Determine the (x, y) coordinate at the center of the cell enclosing the given text.  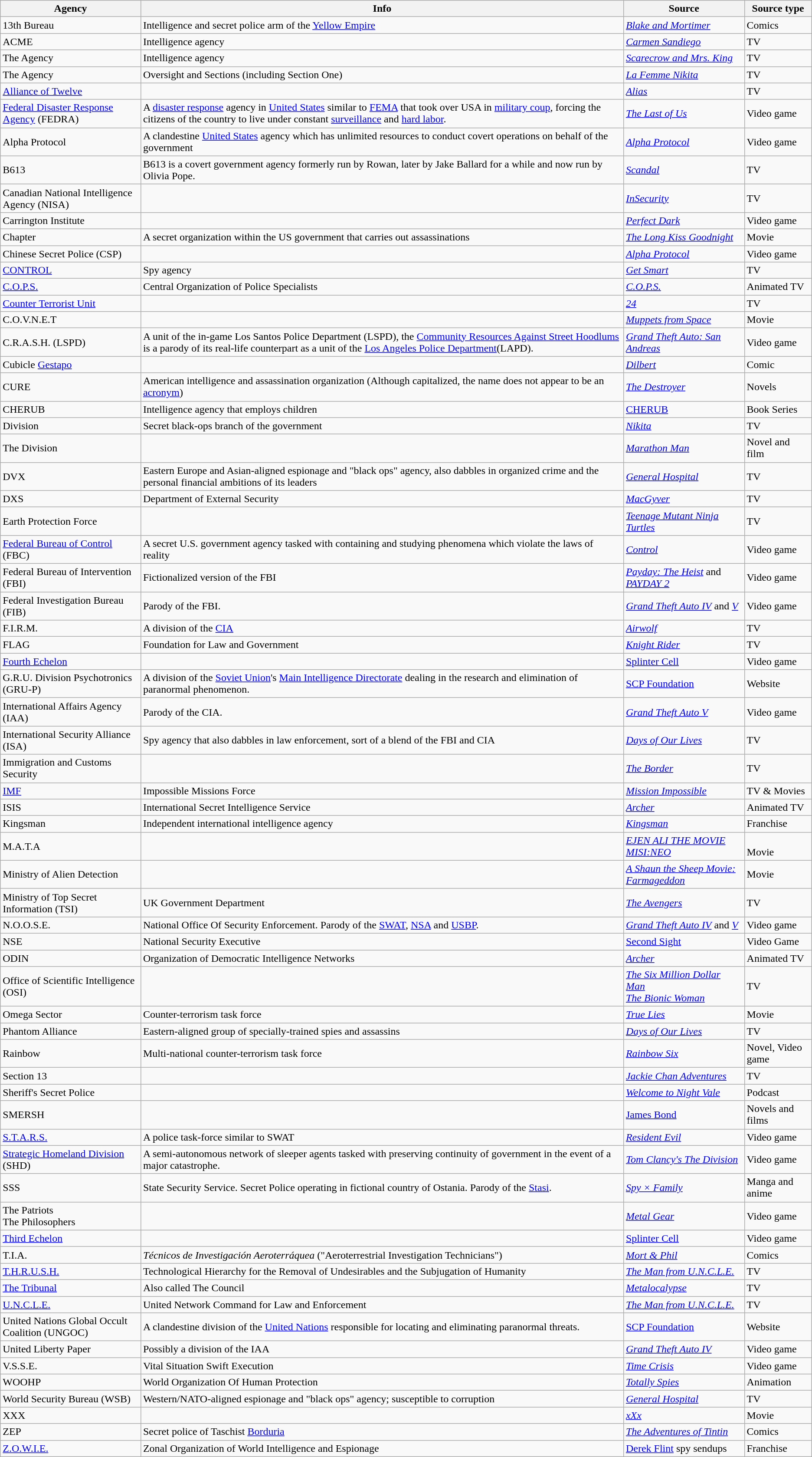
T.H.R.U.S.H. (71, 1271)
The Tribunal (71, 1288)
B613 is a covert government agency formerly run by Rowan, later by Jake Ballard for a while and now run by Olivia Pope. (382, 170)
Video Game (778, 941)
The Patriots The Philosophers (71, 1216)
True Lies (684, 1015)
G.R.U. Division Psychotronics (GRU-P) (71, 684)
Muppets from Space (684, 320)
Payday: The Heist and PAYDAY 2 (684, 577)
Blake and Mortimer (684, 25)
Dilbert (684, 365)
Technological Hierarchy for the Removal of Undesirables and the Subjugation of Humanity (382, 1271)
Agency (71, 9)
MacGyver (684, 499)
Novels and films (778, 1115)
A secret organization within the US government that carries out assassinations (382, 237)
Eastern-aligned group of specially-trained spies and assassins (382, 1031)
UK Government Department (382, 903)
Department of External Security (382, 499)
Central Organization of Police Specialists (382, 287)
Animation (778, 1382)
ISIS (71, 807)
American intelligence and assassination organization (Although capitalized, the name does not appear to be an acronym) (382, 387)
United Liberty Paper (71, 1349)
Novel, Video game (778, 1054)
Source type (778, 9)
Oversight and Sections (including Section One) (382, 75)
Derek Flint spy sendups (684, 1448)
Canadian National Intelligence Agency (NISA) (71, 198)
Rainbow Six (684, 1054)
Cubicle Gestapo (71, 365)
Grand Theft Auto IV (684, 1349)
National Security Executive (382, 941)
The Last of Us (684, 114)
Federal Bureau of Control (FBC) (71, 549)
Carmen Sandiego (684, 42)
United Nations Global Occult Coalition (UNGOC) (71, 1327)
Grand Theft Auto: San Andreas (684, 342)
Marathon Man (684, 448)
Tom Clancy's The Division (684, 1160)
The Adventures of Tintin (684, 1432)
Organization of Democratic Intelligence Networks (382, 958)
Scarecrow and Mrs. King (684, 58)
Control (684, 549)
The Border (684, 768)
B613 (71, 170)
Zonal Organization of World Intelligence and Espionage (382, 1448)
FLAG (71, 645)
CONTROL (71, 270)
Phantom Alliance (71, 1031)
24 (684, 303)
13th Bureau (71, 25)
National Office Of Security Enforcement. Parody of the SWAT, NSA and USBP. (382, 925)
ZEP (71, 1432)
Second Sight (684, 941)
Rainbow (71, 1054)
ACME (71, 42)
Fictionalized version of the FBI (382, 577)
M.A.T.A (71, 846)
The Six Million Dollar Man The Bionic Woman (684, 987)
A police task-force similar to SWAT (382, 1137)
Section 13 (71, 1076)
Alias (684, 91)
Western/NATO-aligned espionage and "black ops" agency; susceptible to corruption (382, 1399)
James Bond (684, 1115)
Source (684, 9)
Immigration and Customs Security (71, 768)
ODIN (71, 958)
U.N.C.L.E. (71, 1304)
Chinese Secret Police (CSP) (71, 254)
Teenage Mutant Ninja Turtles (684, 521)
Novels (778, 387)
xXx (684, 1415)
State Security Service. Secret Police operating in fictional country of Ostania. Parody of the Stasi. (382, 1187)
Alliance of Twelve (71, 91)
Vital Situation Swift Execution (382, 1366)
A secret U.S. government agency tasked with containing and studying phenomena which violate the laws of reality (382, 549)
Counter-terrorism task force (382, 1015)
C.O.V.N.E.T (71, 320)
Podcast (778, 1092)
F.I.R.M. (71, 628)
Carrington Institute (71, 220)
Impossible Missions Force (382, 791)
CURE (71, 387)
Manga and anime (778, 1187)
Foundation for Law and Government (382, 645)
TV & Movies (778, 791)
Ministry of Top Secret Information (TSI) (71, 903)
Totally Spies (684, 1382)
Independent international intelligence agency (382, 824)
XXX (71, 1415)
Secret black-ops branch of the government (382, 426)
Federal Investigation Bureau (FIB) (71, 606)
Federal Bureau of Intervention (FBI) (71, 577)
The Destroyer (684, 387)
Sheriff's Secret Police (71, 1092)
DXS (71, 499)
Spy × Family (684, 1187)
Metal Gear (684, 1216)
Time Crisis (684, 1366)
Spy agency that also dabbles in law enforcement, sort of a blend of the FBI and CIA (382, 740)
Strategic Homeland Division (SHD) (71, 1160)
Grand Theft Auto V (684, 712)
A clandestine division of the United Nations responsible for locating and eliminating paranormal threats. (382, 1327)
Spy agency (382, 270)
Possibly a division of the IAA (382, 1349)
La Femme Nikita (684, 75)
Intelligence and secret police arm of the Yellow Empire (382, 25)
Counter Terrorist Unit (71, 303)
International Affairs Agency (IAA) (71, 712)
Comic (778, 365)
Parody of the CIA. (382, 712)
Book Series (778, 409)
InSecurity (684, 198)
S.T.A.R.S. (71, 1137)
DVX (71, 477)
Chapter (71, 237)
Earth Protection Force (71, 521)
A semi-autonomous network of sleeper agents tasked with preserving continuity of government in the event of a major catastrophe. (382, 1160)
IMF (71, 791)
The Avengers (684, 903)
A clandestine United States agency which has unlimited resources to conduct covert operations on behalf of the government (382, 141)
Division (71, 426)
Third Echelon (71, 1238)
World Security Bureau (WSB) (71, 1399)
Mort & Phil (684, 1255)
Parody of the FBI. (382, 606)
International Security Alliance (ISA) (71, 740)
A division of the CIA (382, 628)
Also called The Council (382, 1288)
Omega Sector (71, 1015)
SSS (71, 1187)
T.I.A. (71, 1255)
N.O.O.S.E. (71, 925)
Técnicos de Investigación Aeroterráquea ("Aeroterrestrial Investigation Technicians") (382, 1255)
EJEN ALI THE MOVIE MISI:NEO (684, 846)
Perfect Dark (684, 220)
C.R.A.S.H. (LSPD) (71, 342)
Fourth Echelon (71, 661)
United Network Command for Law and Enforcement (382, 1304)
Resident Evil (684, 1137)
V.S.S.E. (71, 1366)
Knight Rider (684, 645)
Mission Impossible (684, 791)
SMERSH (71, 1115)
Intelligence agency that employs children (382, 409)
Get Smart (684, 270)
Jackie Chan Adventures (684, 1076)
Scandal (684, 170)
The Division (71, 448)
Ministry of Alien Detection (71, 874)
Federal Disaster Response Agency (FEDRA) (71, 114)
Nikita (684, 426)
Airwolf (684, 628)
Multi-national counter-terrorism task force (382, 1054)
Office of Scientific Intelligence (OSI) (71, 987)
Novel and film (778, 448)
A Shaun the Sheep Movie: Farmageddon (684, 874)
Secret police of Taschist Borduria (382, 1432)
Info (382, 9)
Metalocalypse (684, 1288)
Z.O.W.I.E. (71, 1448)
Welcome to Night Vale (684, 1092)
NSE (71, 941)
The Long Kiss Goodnight (684, 237)
World Organization Of Human Protection (382, 1382)
A division of the Soviet Union's Main Intelligence Directorate dealing in the research and elimination of paranormal phenomenon. (382, 684)
International Secret Intelligence Service (382, 807)
WOOHP (71, 1382)
